For the text-containing cell, return its midpoint in (X, Y) coordinate format. 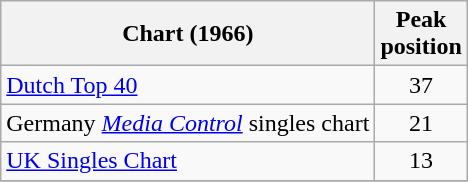
37 (421, 85)
Dutch Top 40 (188, 85)
UK Singles Chart (188, 161)
13 (421, 161)
Chart (1966) (188, 34)
Germany Media Control singles chart (188, 123)
Peakposition (421, 34)
21 (421, 123)
